Locate the cell with the specified text and output its (x, y) center coordinate. 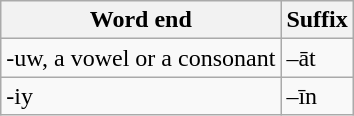
–āt (317, 58)
-uw, a vowel or a consonant (141, 58)
-iy (141, 96)
Word end (141, 20)
Suffix (317, 20)
–īn (317, 96)
